Determine the [X, Y] coordinate at the center of the cell enclosing the given text.  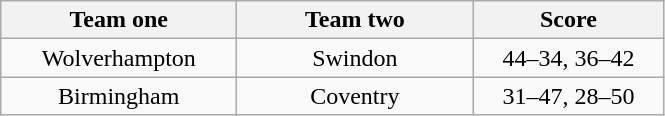
Score [568, 20]
44–34, 36–42 [568, 58]
31–47, 28–50 [568, 96]
Birmingham [119, 96]
Coventry [355, 96]
Swindon [355, 58]
Team two [355, 20]
Team one [119, 20]
Wolverhampton [119, 58]
